Output the (X, Y) coordinate of the center of the cell containing the given text.  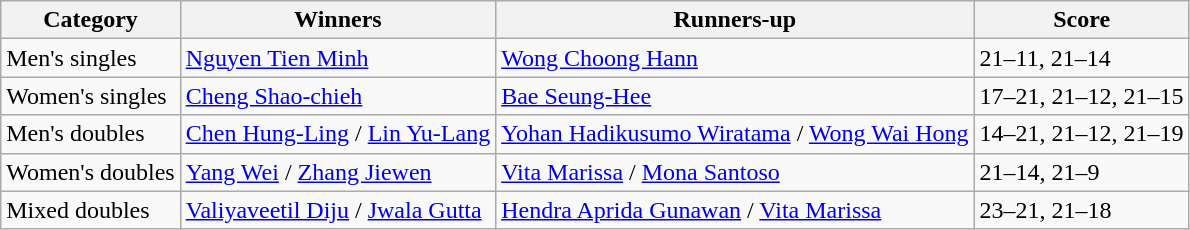
14–21, 21–12, 21–19 (1082, 134)
Chen Hung-Ling / Lin Yu-Lang (338, 134)
Winners (338, 20)
Runners-up (735, 20)
21–14, 21–9 (1082, 172)
Women's singles (90, 96)
Wong Choong Hann (735, 58)
Hendra Aprida Gunawan / Vita Marissa (735, 210)
23–21, 21–18 (1082, 210)
Cheng Shao-chieh (338, 96)
Mixed doubles (90, 210)
21–11, 21–14 (1082, 58)
Yang Wei / Zhang Jiewen (338, 172)
Score (1082, 20)
Category (90, 20)
Valiyaveetil Diju / Jwala Gutta (338, 210)
Men's singles (90, 58)
17–21, 21–12, 21–15 (1082, 96)
Yohan Hadikusumo Wiratama / Wong Wai Hong (735, 134)
Bae Seung-Hee (735, 96)
Women's doubles (90, 172)
Nguyen Tien Minh (338, 58)
Vita Marissa / Mona Santoso (735, 172)
Men's doubles (90, 134)
